Return (X, Y) of the center of cell containing provided text 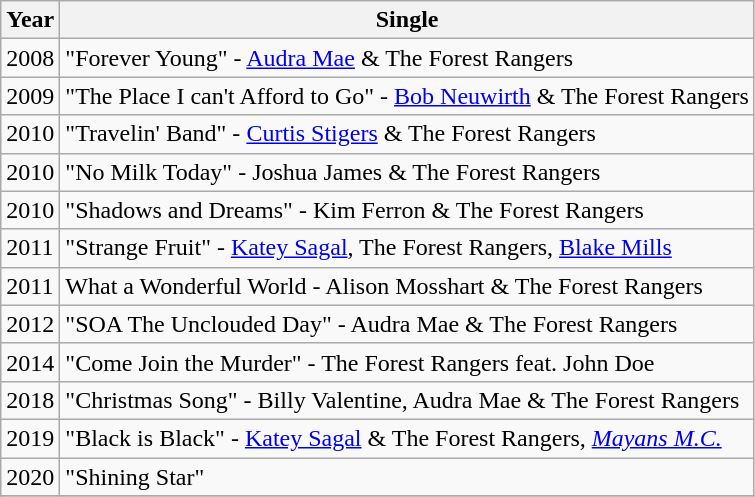
2008 (30, 58)
"Shining Star" (408, 477)
"Black is Black" - Katey Sagal & The Forest Rangers, Mayans M.C. (408, 438)
"The Place I can't Afford to Go" - Bob Neuwirth & The Forest Rangers (408, 96)
2018 (30, 400)
What a Wonderful World - Alison Mosshart & The Forest Rangers (408, 286)
2019 (30, 438)
"Christmas Song" - Billy Valentine, Audra Mae & The Forest Rangers (408, 400)
"Come Join the Murder" - The Forest Rangers feat. John Doe (408, 362)
2020 (30, 477)
"SOA The Unclouded Day" - Audra Mae & The Forest Rangers (408, 324)
"Shadows and Dreams" - Kim Ferron & The Forest Rangers (408, 210)
"No Milk Today" - Joshua James & The Forest Rangers (408, 172)
2012 (30, 324)
"Forever Young" - Audra Mae & The Forest Rangers (408, 58)
Single (408, 20)
"Travelin' Band" - Curtis Stigers & The Forest Rangers (408, 134)
Year (30, 20)
2014 (30, 362)
"Strange Fruit" - Katey Sagal, The Forest Rangers, Blake Mills (408, 248)
2009 (30, 96)
